Determine the [x, y] coordinate at the center of the cell enclosing the given text.  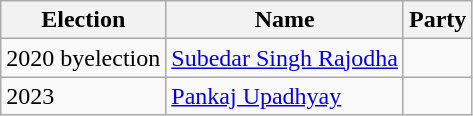
2020 byelection [84, 58]
2023 [84, 96]
Name [285, 20]
Party [437, 20]
Pankaj Upadhyay [285, 96]
Election [84, 20]
Subedar Singh Rajodha [285, 58]
